Locate the cell with the specified text and output its (x, y) center coordinate. 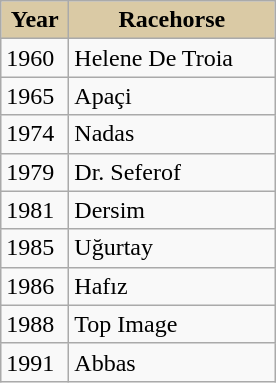
1979 (35, 172)
1974 (35, 134)
Apaçi (172, 96)
1988 (35, 324)
Year (35, 20)
1985 (35, 248)
1960 (35, 58)
1986 (35, 286)
Nadas (172, 134)
1965 (35, 96)
Helene De Troia (172, 58)
Uğurtay (172, 248)
Abbas (172, 362)
1991 (35, 362)
Dersim (172, 210)
Racehorse (172, 20)
Dr. Seferof (172, 172)
1981 (35, 210)
Hafız (172, 286)
Top Image (172, 324)
